Return the (x, y) coordinate for the center point of the cell that contains the specified text.  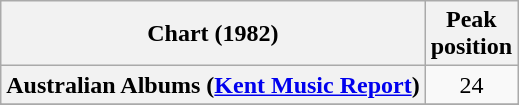
Australian Albums (Kent Music Report) (213, 85)
24 (471, 85)
Chart (1982) (213, 34)
Peak position (471, 34)
